Return the [X, Y] coordinate for the center point of the cell that contains the specified text.  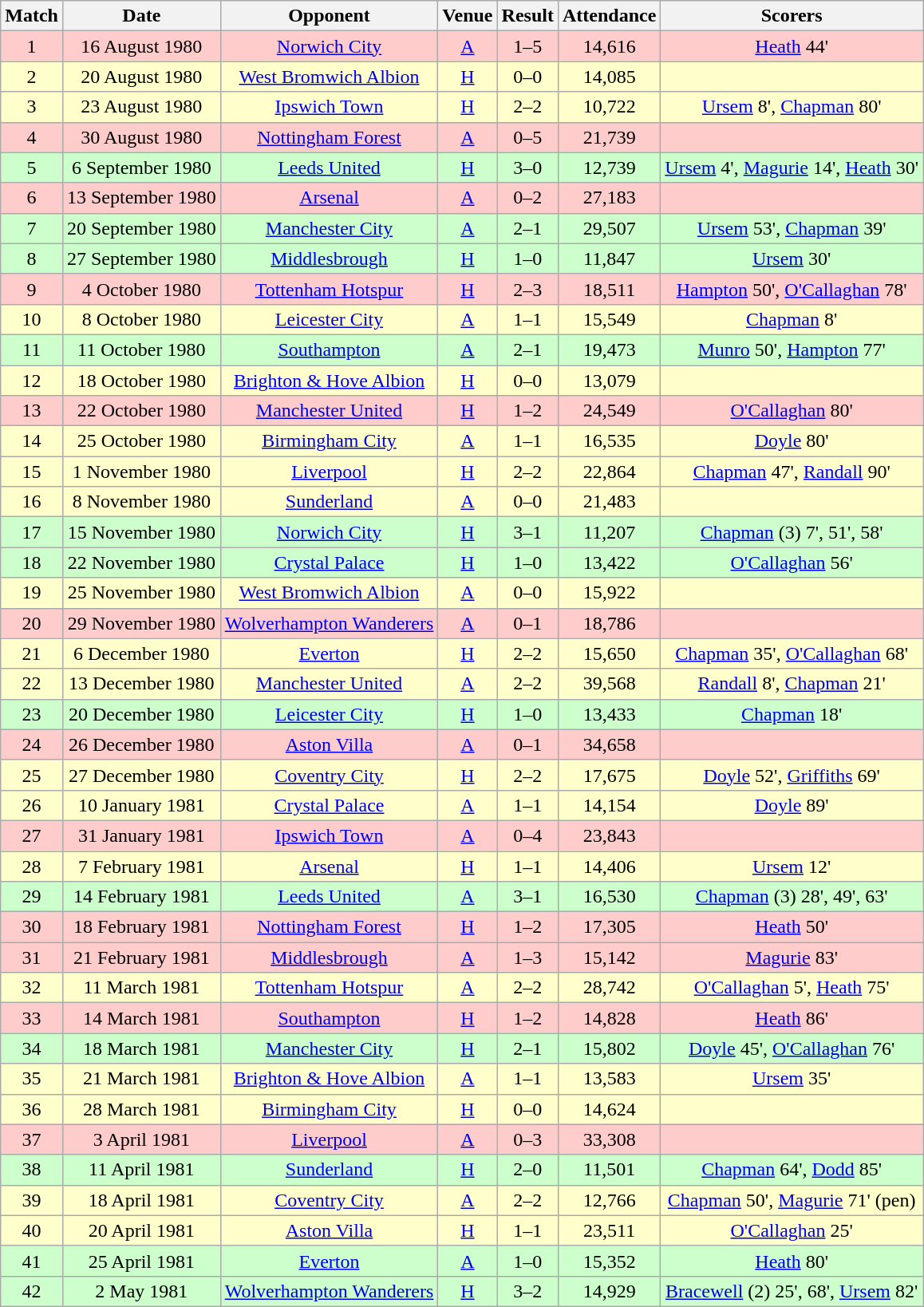
17 [32, 532]
15,802 [609, 1048]
11,207 [609, 532]
14,406 [609, 866]
21 February 1981 [141, 958]
1 November 1980 [141, 472]
Date [141, 16]
16,535 [609, 441]
0–5 [527, 137]
13,583 [609, 1079]
37 [32, 1139]
14,085 [609, 77]
Heath 86' [792, 1018]
25 [32, 775]
13,422 [609, 563]
19 [32, 593]
10 January 1981 [141, 805]
31 [32, 958]
Opponent [329, 16]
14,929 [609, 1291]
14 February 1981 [141, 897]
18 October 1980 [141, 381]
0–2 [527, 198]
32 [32, 988]
Doyle 52', Griffiths 69' [792, 775]
Scorers [792, 16]
29,507 [609, 228]
28 March 1981 [141, 1109]
30 [32, 927]
39,568 [609, 684]
15 November 1980 [141, 532]
14,154 [609, 805]
Chapman 18' [792, 714]
35 [32, 1079]
6 September 1980 [141, 168]
39 [32, 1200]
0–4 [527, 835]
17,675 [609, 775]
1 [32, 46]
6 [32, 198]
13,433 [609, 714]
22 October 1980 [141, 411]
28,742 [609, 988]
8 [32, 259]
25 October 1980 [141, 441]
3 April 1981 [141, 1139]
11 April 1981 [141, 1170]
Chapman 64', Dodd 85' [792, 1170]
15,549 [609, 319]
8 November 1980 [141, 502]
30 August 1980 [141, 137]
Chapman 47', Randall 90' [792, 472]
40 [32, 1230]
14 [32, 441]
2–3 [527, 289]
Chapman (3) 28', 49', 63' [792, 897]
3–0 [527, 168]
Heath 80' [792, 1261]
25 November 1980 [141, 593]
18 April 1981 [141, 1200]
3 [32, 107]
Venue [468, 16]
21 March 1981 [141, 1079]
Chapman 50', Magurie 71' (pen) [792, 1200]
13 [32, 411]
Doyle 80' [792, 441]
4 October 1980 [141, 289]
20 April 1981 [141, 1230]
14,624 [609, 1109]
33,308 [609, 1139]
O'Callaghan 56' [792, 563]
Ursem 8', Chapman 80' [792, 107]
25 April 1981 [141, 1261]
8 October 1980 [141, 319]
21,739 [609, 137]
11,847 [609, 259]
34 [32, 1048]
Magurie 83' [792, 958]
18 February 1981 [141, 927]
27,183 [609, 198]
Doyle 89' [792, 805]
27 December 1980 [141, 775]
Match [32, 16]
12,739 [609, 168]
O'Callaghan 5', Heath 75' [792, 988]
Ursem 30' [792, 259]
2 [32, 77]
Chapman (3) 7', 51', 58' [792, 532]
Heath 44' [792, 46]
14,828 [609, 1018]
29 [32, 897]
29 November 1980 [141, 623]
15,650 [609, 653]
12 [32, 381]
22 November 1980 [141, 563]
41 [32, 1261]
33 [32, 1018]
4 [32, 137]
18 March 1981 [141, 1048]
Hampton 50', O'Callaghan 78' [792, 289]
17,305 [609, 927]
Ursem 53', Chapman 39' [792, 228]
24,549 [609, 411]
15,922 [609, 593]
13 September 1980 [141, 198]
21,483 [609, 502]
16 [32, 502]
Chapman 35', O'Callaghan 68' [792, 653]
7 [32, 228]
3–2 [527, 1291]
12,766 [609, 1200]
26 December 1980 [141, 744]
6 December 1980 [141, 653]
Ursem 4', Magurie 14', Heath 30' [792, 168]
O'Callaghan 25' [792, 1230]
27 September 1980 [141, 259]
Heath 50' [792, 927]
16,530 [609, 897]
23 August 1980 [141, 107]
1–5 [527, 46]
11 March 1981 [141, 988]
1–3 [527, 958]
11 October 1980 [141, 349]
10,722 [609, 107]
15 [32, 472]
34,658 [609, 744]
18,511 [609, 289]
2–0 [527, 1170]
26 [32, 805]
2 May 1981 [141, 1291]
19,473 [609, 349]
20 [32, 623]
24 [32, 744]
23 [32, 714]
10 [32, 319]
42 [32, 1291]
13,079 [609, 381]
7 February 1981 [141, 866]
Bracewell (2) 25', 68', Ursem 82' [792, 1291]
Munro 50', Hampton 77' [792, 349]
21 [32, 653]
11,501 [609, 1170]
Chapman 8' [792, 319]
15,142 [609, 958]
O'Callaghan 80' [792, 411]
Result [527, 16]
0–3 [527, 1139]
18,786 [609, 623]
13 December 1980 [141, 684]
5 [32, 168]
Ursem 35' [792, 1079]
20 August 1980 [141, 77]
27 [32, 835]
23,511 [609, 1230]
18 [32, 563]
20 December 1980 [141, 714]
20 September 1980 [141, 228]
14,616 [609, 46]
Doyle 45', O'Callaghan 76' [792, 1048]
22 [32, 684]
Randall 8', Chapman 21' [792, 684]
31 January 1981 [141, 835]
36 [32, 1109]
22,864 [609, 472]
14 March 1981 [141, 1018]
38 [32, 1170]
16 August 1980 [141, 46]
15,352 [609, 1261]
28 [32, 866]
Attendance [609, 16]
Ursem 12' [792, 866]
23,843 [609, 835]
9 [32, 289]
11 [32, 349]
